Search for the cell housing the specified text and yield its [X, Y] center coordinate. 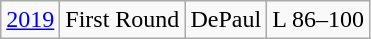
2019 [30, 20]
First Round [122, 20]
DePaul [226, 20]
L 86–100 [318, 20]
